Scan for the cell matching the given text and deliver its (X, Y) coordinate at center. 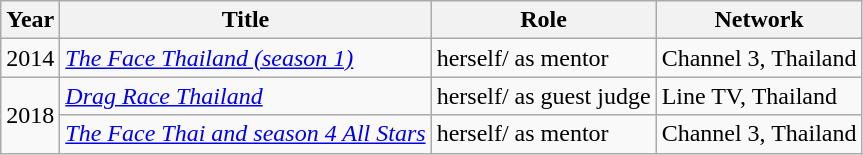
Role (544, 20)
Year (30, 20)
Network (759, 20)
The Face Thai and season 4 All Stars (246, 134)
Title (246, 20)
2014 (30, 58)
The Face Thailand (season 1) (246, 58)
2018 (30, 115)
Drag Race Thailand (246, 96)
Line TV, Thailand (759, 96)
herself/ as guest judge (544, 96)
